Return [x, y] of the center of cell containing provided text 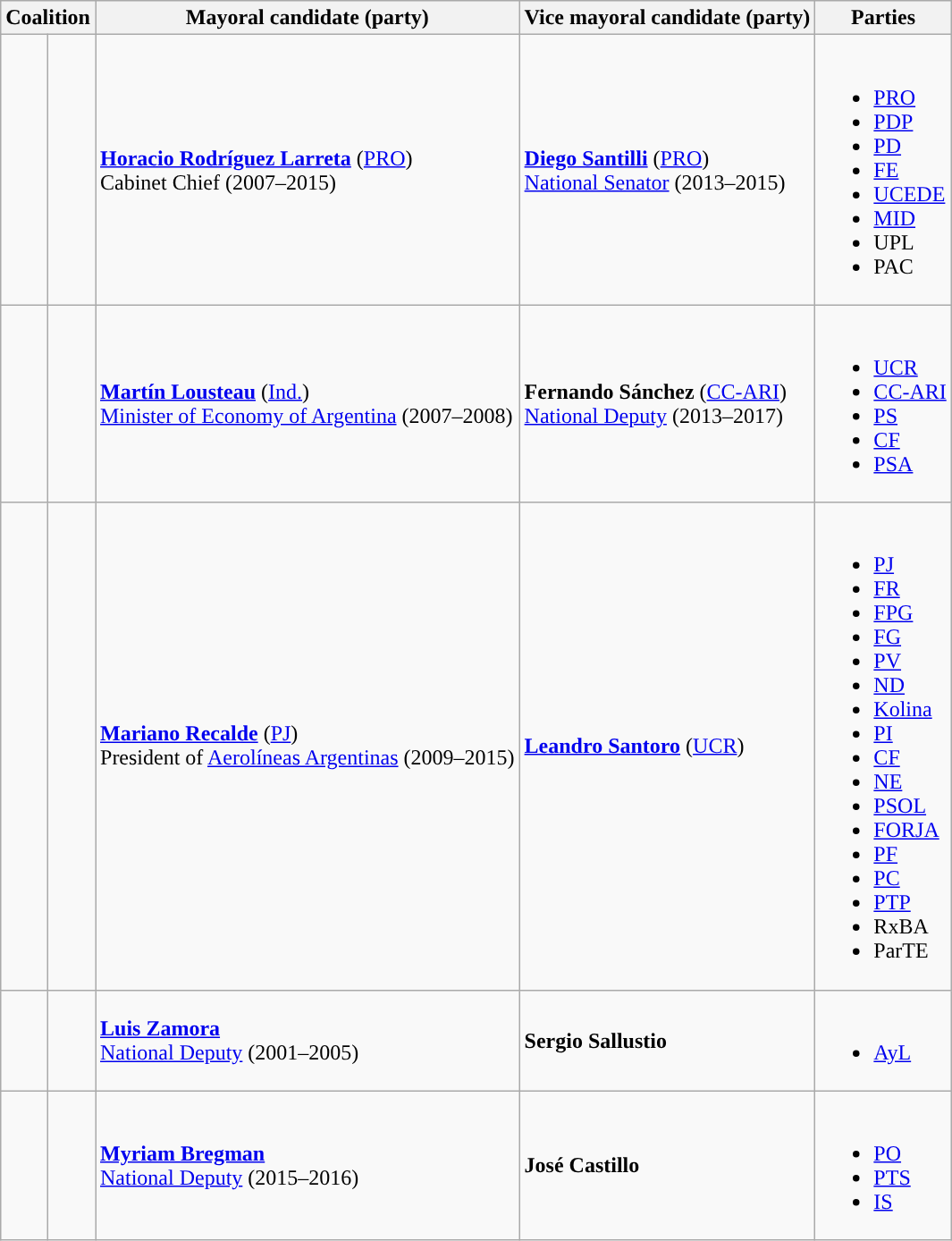
Luis ZamoraNational Deputy (2001–2005) [308, 1041]
Horacio Rodríguez Larreta (PRO)Cabinet Chief (2007–2015) [308, 170]
POPTSIS [883, 1166]
PJFRFPGFGPVNDKolinaPICFNEPSOLFORJAPFPCPTPRxBAParTE [883, 746]
Leandro Santoro (UCR) [667, 746]
Mariano Recalde (PJ)President of Aerolíneas Argentinas (2009–2015) [308, 746]
Martín Lousteau (Ind.)Minister of Economy of Argentina (2007–2008) [308, 404]
Coalition [48, 18]
Myriam BregmanNational Deputy (2015–2016) [308, 1166]
Vice mayoral candidate (party) [667, 18]
PROPDPPDFEUCEDEMIDUPLPAC [883, 170]
José Castillo [667, 1166]
UCRCC-ARIPSCFPSA [883, 404]
AyL [883, 1041]
Parties [883, 18]
Sergio Sallustio [667, 1041]
Mayoral candidate (party) [308, 18]
Diego Santilli (PRO)National Senator (2013–2015) [667, 170]
Fernando Sánchez (CC-ARI)National Deputy (2013–2017) [667, 404]
